Capture the cell that displays the provided text and extract its (x, y) central coordinate. 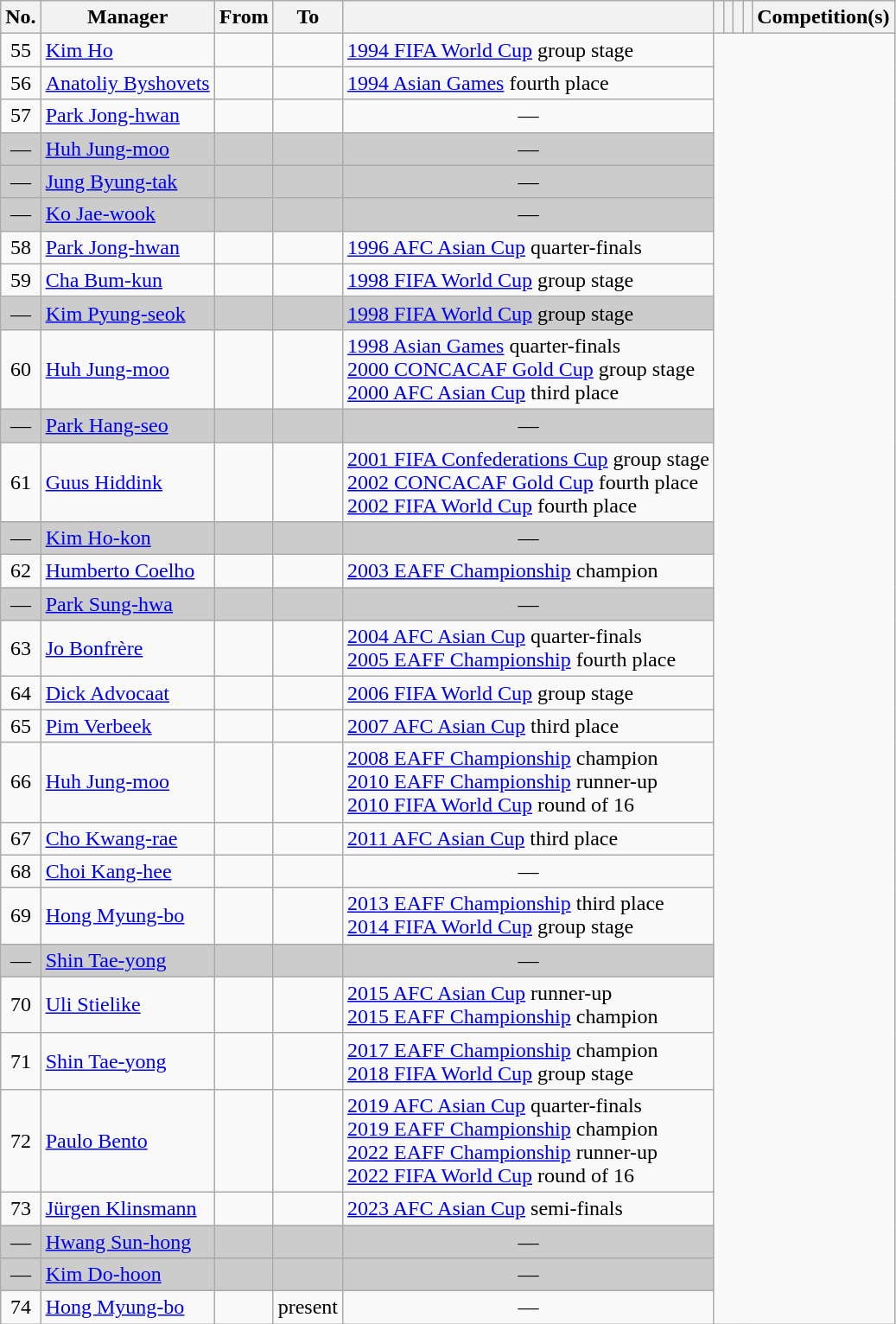
2006 FIFA World Cup group stage (529, 693)
56 (21, 83)
Jung Byung-tak (128, 181)
Park Sung-hwa (128, 604)
2017 EAFF Championship champion2018 FIFA World Cup group stage (529, 1061)
Paulo Bento (128, 1141)
63 (21, 648)
Kim Ho (128, 50)
2007 AFC Asian Cup third place (529, 726)
Jürgen Klinsmann (128, 1208)
Kim Pyung-seok (128, 313)
Kim Do-hoon (128, 1275)
2001 FIFA Confederations Cup group stage2002 CONCACAF Gold Cup fourth place2002 FIFA World Cup fourth place (529, 482)
2015 AFC Asian Cup runner-up2015 EAFF Championship champion (529, 1004)
2004 AFC Asian Cup quarter-finals2005 EAFF Championship fourth place (529, 648)
1994 Asian Games fourth place (529, 83)
Pim Verbeek (128, 726)
From (244, 17)
67 (21, 838)
59 (21, 280)
Ko Jae-wook (128, 214)
Jo Bonfrère (128, 648)
1994 FIFA World Cup group stage (529, 50)
72 (21, 1141)
Guus Hiddink (128, 482)
No. (21, 17)
2011 AFC Asian Cup third place (529, 838)
70 (21, 1004)
Dick Advocaat (128, 693)
74 (21, 1308)
Anatoliy Byshovets (128, 83)
To (308, 17)
65 (21, 726)
Kim Ho-kon (128, 538)
Choi Kang-hee (128, 871)
Humberto Coelho (128, 571)
73 (21, 1208)
Hwang Sun-hong (128, 1242)
69 (21, 916)
58 (21, 247)
61 (21, 482)
68 (21, 871)
Competition(s) (823, 17)
present (308, 1308)
Cho Kwang-rae (128, 838)
62 (21, 571)
2023 AFC Asian Cup semi-finals (529, 1208)
1996 AFC Asian Cup quarter-finals (529, 247)
2003 EAFF Championship champion (529, 571)
2019 AFC Asian Cup quarter-finals2019 EAFF Championship champion2022 EAFF Championship runner-up2022 FIFA World Cup round of 16 (529, 1141)
60 (21, 369)
57 (21, 116)
Manager (128, 17)
55 (21, 50)
1998 Asian Games quarter-finals2000 CONCACAF Gold Cup group stage2000 AFC Asian Cup third place (529, 369)
2008 EAFF Championship champion2010 EAFF Championship runner-up2010 FIFA World Cup round of 16 (529, 782)
64 (21, 693)
2013 EAFF Championship third place2014 FIFA World Cup group stage (529, 916)
Cha Bum-kun (128, 280)
Uli Stielike (128, 1004)
71 (21, 1061)
66 (21, 782)
Park Hang-seo (128, 425)
